Pinpoint the cell where the given text exists, returning its [x, y] midpoint coordinate. 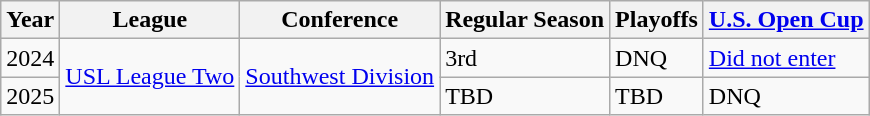
2025 [30, 96]
Did not enter [786, 58]
Regular Season [525, 20]
Conference [340, 20]
Southwest Division [340, 77]
2024 [30, 58]
U.S. Open Cup [786, 20]
Year [30, 20]
Playoffs [657, 20]
USL League Two [150, 77]
League [150, 20]
3rd [525, 58]
